Extract the (x, y) coordinate from the center of the cell holding the provided text.  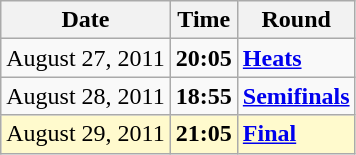
August 27, 2011 (86, 58)
Semifinals (296, 96)
Round (296, 20)
August 28, 2011 (86, 96)
20:05 (204, 58)
Heats (296, 58)
Date (86, 20)
18:55 (204, 96)
Time (204, 20)
21:05 (204, 134)
August 29, 2011 (86, 134)
Final (296, 134)
